Search for the cell housing the specified text and yield its (x, y) center coordinate. 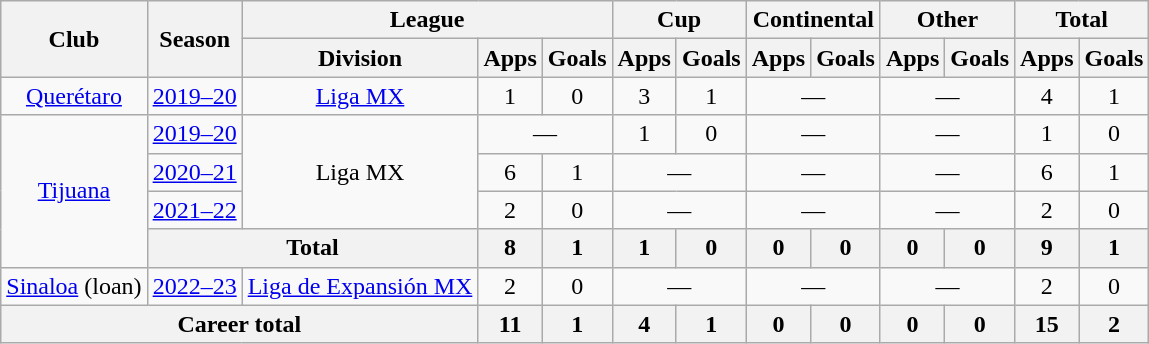
15 (1047, 324)
Division (360, 58)
2022–23 (194, 286)
Continental (813, 20)
Career total (240, 324)
Season (194, 39)
Cup (679, 20)
9 (1047, 248)
Tijuana (74, 191)
8 (510, 248)
Other (947, 20)
League (427, 20)
Club (74, 39)
11 (510, 324)
2021–22 (194, 210)
3 (644, 96)
2020–21 (194, 172)
Querétaro (74, 96)
Liga de Expansión MX (360, 286)
Sinaloa (loan) (74, 286)
